Detect which cell encompasses the target text, then output its [x, y] center coordinate. 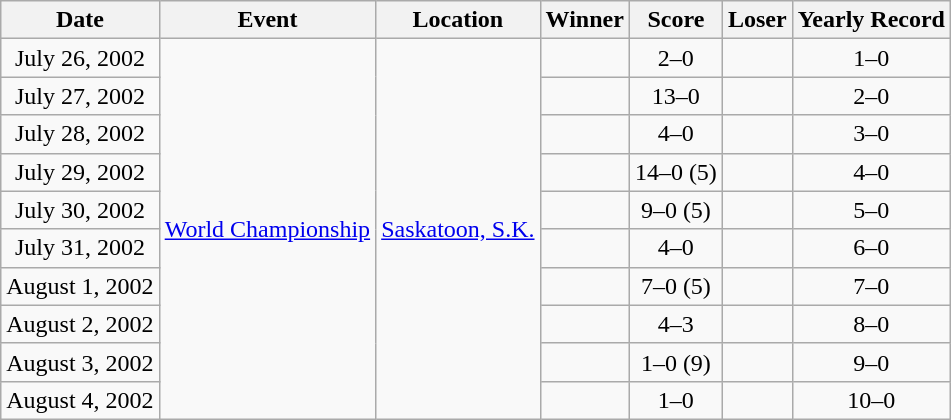
7–0 (5) [676, 286]
July 31, 2002 [80, 248]
5–0 [871, 210]
10–0 [871, 400]
August 2, 2002 [80, 324]
July 30, 2002 [80, 210]
Winner [584, 20]
July 28, 2002 [80, 134]
13–0 [676, 96]
August 3, 2002 [80, 362]
9–0 (5) [676, 210]
Yearly Record [871, 20]
July 27, 2002 [80, 96]
August 1, 2002 [80, 286]
Loser [757, 20]
9–0 [871, 362]
3–0 [871, 134]
Event [267, 20]
6–0 [871, 248]
14–0 (5) [676, 172]
Date [80, 20]
1–0 (9) [676, 362]
4–3 [676, 324]
7–0 [871, 286]
Location [458, 20]
July 26, 2002 [80, 58]
Score [676, 20]
Saskatoon, S.K. [458, 230]
July 29, 2002 [80, 172]
8–0 [871, 324]
August 4, 2002 [80, 400]
World Championship [267, 230]
